Extract the [X, Y] coordinate from the center of the cell holding the provided text.  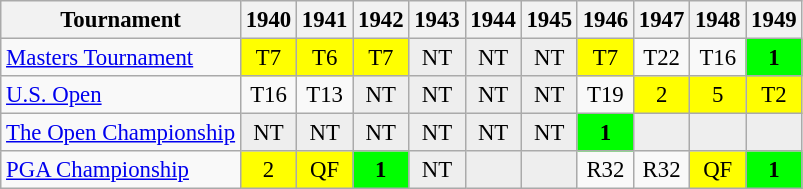
1942 [381, 20]
1947 [661, 20]
1944 [493, 20]
Tournament [121, 20]
1946 [605, 20]
The Open Championship [121, 133]
1943 [437, 20]
PGA Championship [121, 170]
T22 [661, 58]
T6 [325, 58]
1941 [325, 20]
U.S. Open [121, 95]
T13 [325, 95]
T19 [605, 95]
5 [718, 95]
1949 [774, 20]
1948 [718, 20]
T2 [774, 95]
1940 [268, 20]
Masters Tournament [121, 58]
1945 [549, 20]
